Identify which cell holds the provided text, then report its (x, y) central coordinate. 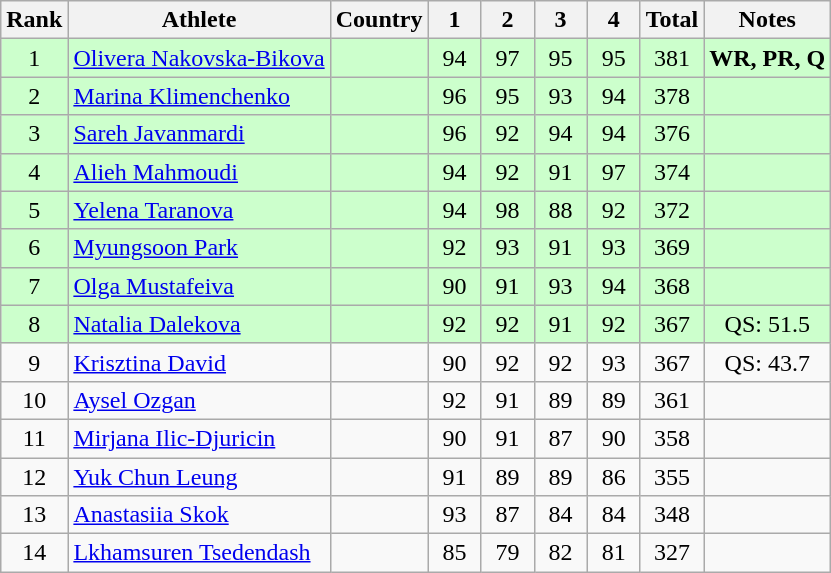
Yuk Chun Leung (199, 477)
98 (508, 210)
378 (672, 96)
Athlete (199, 20)
8 (34, 324)
9 (34, 362)
79 (508, 553)
348 (672, 515)
Alieh Mahmoudi (199, 172)
QS: 43.7 (768, 362)
11 (34, 438)
Natalia Dalekova (199, 324)
Total (672, 20)
Krisztina David (199, 362)
Myungsoon Park (199, 248)
Mirjana Ilic-Djuricin (199, 438)
381 (672, 58)
13 (34, 515)
82 (560, 553)
Notes (768, 20)
14 (34, 553)
355 (672, 477)
5 (34, 210)
Rank (34, 20)
369 (672, 248)
368 (672, 286)
Lkhamsuren Tsedendash (199, 553)
88 (560, 210)
81 (614, 553)
WR, PR, Q (768, 58)
Sareh Javanmardi (199, 134)
Olga Mustafeiva (199, 286)
Olivera Nakovska-Bikova (199, 58)
376 (672, 134)
372 (672, 210)
361 (672, 400)
Aysel Ozgan (199, 400)
12 (34, 477)
86 (614, 477)
85 (454, 553)
6 (34, 248)
Yelena Taranova (199, 210)
7 (34, 286)
Country (379, 20)
327 (672, 553)
QS: 51.5 (768, 324)
10 (34, 400)
Anastasiia Skok (199, 515)
358 (672, 438)
Marina Klimenchenko (199, 96)
374 (672, 172)
